Find where the given text appears and provide that cell's center as (X, Y) coordinate. 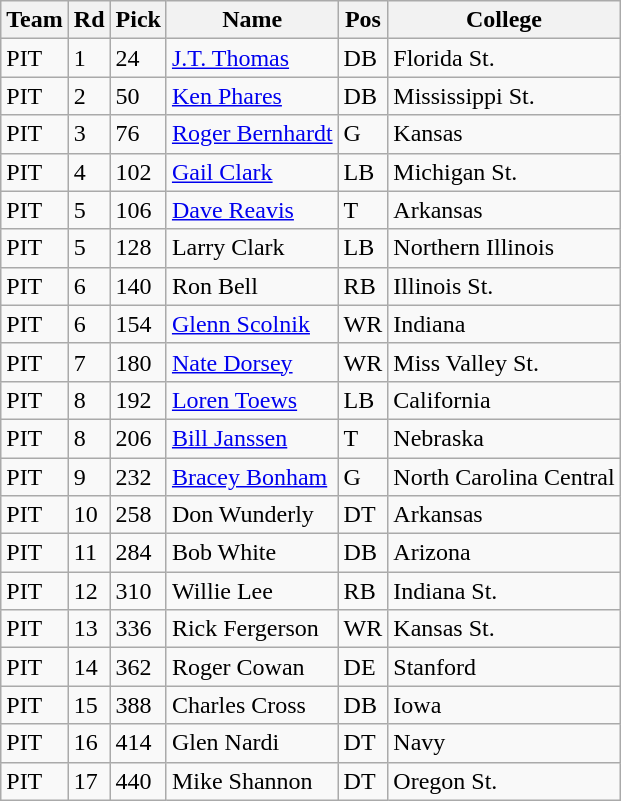
Bracey Bonham (252, 477)
9 (89, 477)
Michigan St. (504, 172)
Bob White (252, 553)
Bill Janssen (252, 438)
Team (35, 20)
Miss Valley St. (504, 362)
3 (89, 134)
180 (138, 362)
Kansas St. (504, 629)
7 (89, 362)
14 (89, 667)
76 (138, 134)
10 (89, 515)
336 (138, 629)
140 (138, 286)
Indiana St. (504, 591)
Ken Phares (252, 96)
Illinois St. (504, 286)
California (504, 400)
Iowa (504, 705)
Name (252, 20)
102 (138, 172)
206 (138, 438)
Mike Shannon (252, 781)
Glen Nardi (252, 743)
232 (138, 477)
414 (138, 743)
Pos (363, 20)
Northern Illinois (504, 248)
440 (138, 781)
College (504, 20)
Arizona (504, 553)
13 (89, 629)
Roger Bernhardt (252, 134)
Indiana (504, 324)
DE (363, 667)
284 (138, 553)
388 (138, 705)
Roger Cowan (252, 667)
Stanford (504, 667)
192 (138, 400)
1 (89, 58)
310 (138, 591)
Nebraska (504, 438)
Mississippi St. (504, 96)
4 (89, 172)
15 (89, 705)
Gail Clark (252, 172)
Kansas (504, 134)
154 (138, 324)
11 (89, 553)
Rd (89, 20)
Charles Cross (252, 705)
Dave Reavis (252, 210)
50 (138, 96)
24 (138, 58)
12 (89, 591)
106 (138, 210)
Navy (504, 743)
North Carolina Central (504, 477)
16 (89, 743)
362 (138, 667)
128 (138, 248)
Rick Fergerson (252, 629)
Willie Lee (252, 591)
17 (89, 781)
Florida St. (504, 58)
Loren Toews (252, 400)
Nate Dorsey (252, 362)
2 (89, 96)
Oregon St. (504, 781)
J.T. Thomas (252, 58)
Ron Bell (252, 286)
Pick (138, 20)
Glenn Scolnik (252, 324)
258 (138, 515)
Larry Clark (252, 248)
Don Wunderly (252, 515)
